Capture the cell that displays the provided text and extract its (X, Y) central coordinate. 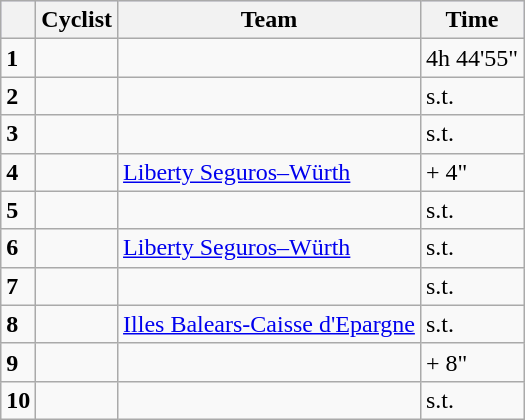
Team (270, 20)
Illes Balears-Caisse d'Epargne (270, 324)
6 (18, 248)
3 (18, 134)
10 (18, 400)
8 (18, 324)
9 (18, 362)
Cyclist (77, 20)
4 (18, 172)
+ 4" (472, 172)
1 (18, 58)
+ 8" (472, 362)
Time (472, 20)
5 (18, 210)
2 (18, 96)
7 (18, 286)
4h 44'55" (472, 58)
